Return (x, y) of the center of cell containing provided text 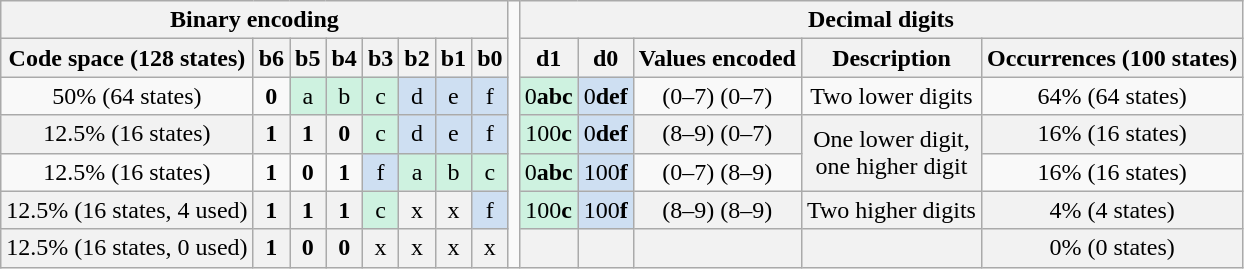
(8–9) (8–9) (717, 210)
Values encoded (717, 58)
Code space (128 states) (127, 58)
64% (64 states) (1112, 96)
50% (64 states) (127, 96)
One lower digit,one higher digit (891, 153)
Decimal digits (881, 20)
b6 (271, 58)
Binary encoding (254, 20)
b2 (417, 58)
(0–7) (0–7) (717, 96)
b4 (344, 58)
12.5% (16 states, 0 used) (127, 248)
Occurrences (100 states) (1112, 58)
Two higher digits (891, 210)
d1 (548, 58)
(8–9) (0–7) (717, 134)
d0 (606, 58)
b0 (490, 58)
b1 (453, 58)
(0–7) (8–9) (717, 172)
Description (891, 58)
12.5% (16 states, 4 used) (127, 210)
b5 (308, 58)
0% (0 states) (1112, 248)
b3 (380, 58)
4% (4 states) (1112, 210)
Two lower digits (891, 96)
